For the text-containing cell, return its midpoint in (x, y) coordinate format. 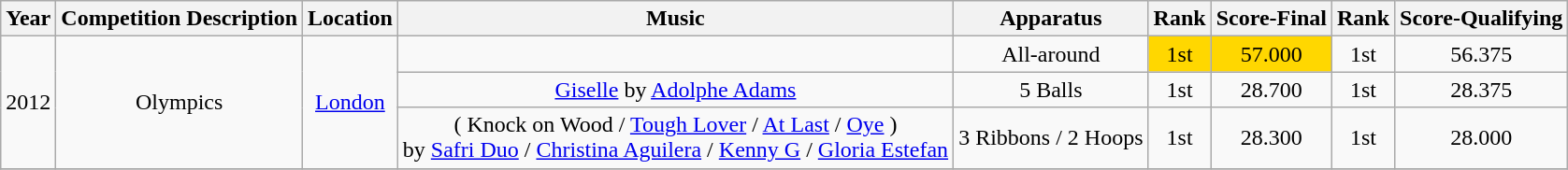
Music (675, 19)
Apparatus (1051, 19)
28.375 (1481, 90)
28.000 (1481, 138)
All-around (1051, 54)
Location (351, 19)
57.000 (1272, 54)
Score-Qualifying (1481, 19)
Olympics (180, 103)
2012 (28, 103)
Giselle by Adolphe Adams (675, 90)
Score-Final (1272, 19)
5 Balls (1051, 90)
28.300 (1272, 138)
28.700 (1272, 90)
Year (28, 19)
London (351, 103)
( Knock on Wood / Tough Lover / At Last / Oye ) by Safri Duo / Christina Aguilera / Kenny G / Gloria Estefan (675, 138)
3 Ribbons / 2 Hoops (1051, 138)
56.375 (1481, 54)
Competition Description (180, 19)
